Locate the cell with the specified text and output its [x, y] center coordinate. 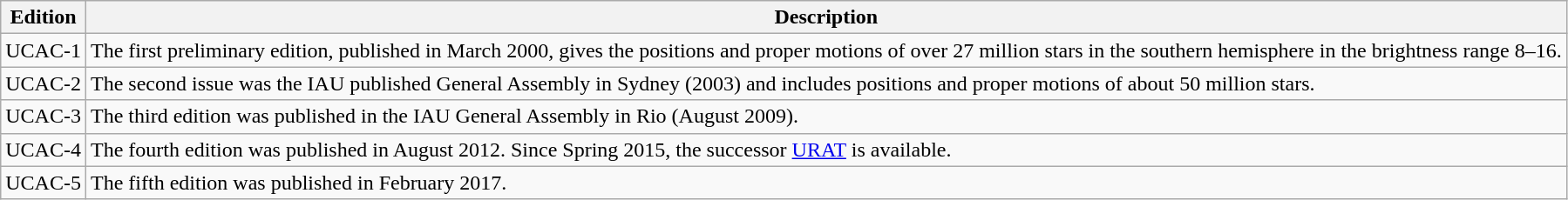
Description [826, 17]
UCAC-2 [44, 83]
UCAC-1 [44, 50]
The fifth edition was published in February 2017. [826, 183]
The third edition was published in the IAU General Assembly in Rio (August 2009). [826, 117]
UCAC-3 [44, 117]
UCAC-4 [44, 150]
UCAC-5 [44, 183]
Edition [44, 17]
The fourth edition was published in August 2012. Since Spring 2015, the successor URAT is available. [826, 150]
The second issue was the IAU published General Assembly in Sydney (2003) and includes positions and proper motions of about 50 million stars. [826, 83]
